Detect which cell encompasses the target text, then output its (x, y) center coordinate. 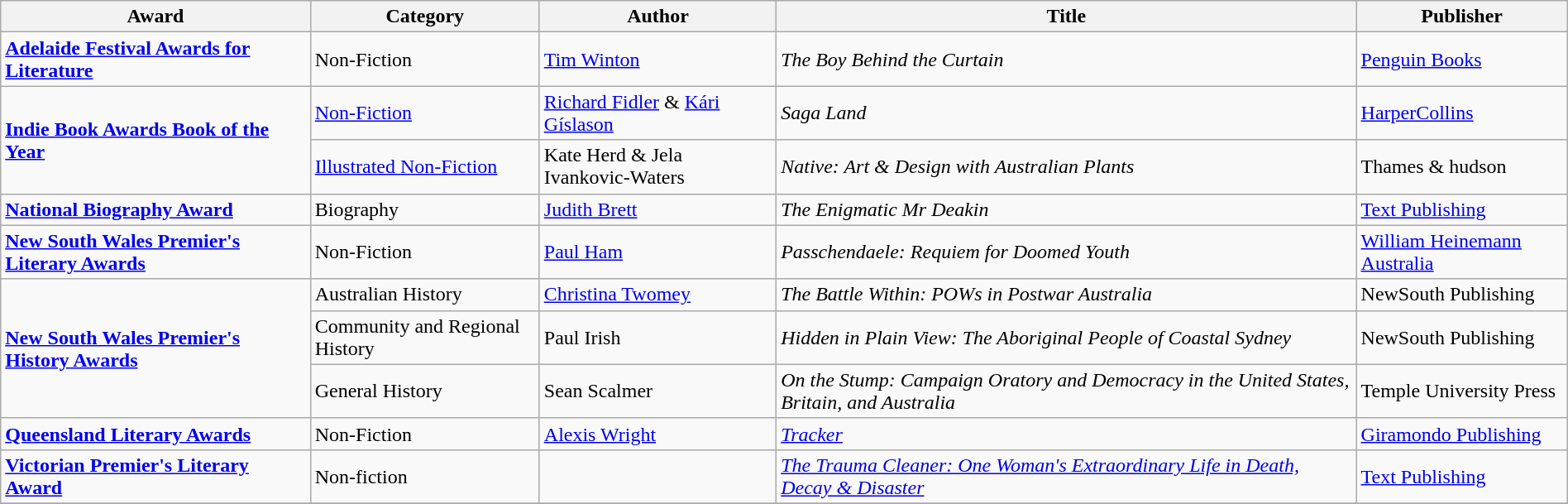
Saga Land (1067, 113)
Giramondo Publishing (1462, 434)
Alexis Wright (657, 434)
Richard Fidler & Kári Gíslason (657, 113)
Tim Winton (657, 60)
Title (1067, 17)
Sean Scalmer (657, 391)
Tracker (1067, 434)
Christina Twomey (657, 295)
Judith Brett (657, 209)
The Battle Within: POWs in Postwar Australia (1067, 295)
On the Stump: Campaign Oratory and Democracy in the United States, Britain, and Australia (1067, 391)
Queensland Literary Awards (155, 434)
New South Wales Premier's History Awards (155, 348)
Publisher (1462, 17)
Illustrated Non-Fiction (425, 167)
Victorian Premier's Literary Award (155, 477)
National Biography Award (155, 209)
Temple University Press (1462, 391)
William Heinemann Australia (1462, 252)
New South Wales Premier's Literary Awards (155, 252)
Paul Irish (657, 338)
Category (425, 17)
Indie Book Awards Book of the Year (155, 140)
The Boy Behind the Curtain (1067, 60)
Kate Herd & Jela Ivankovic-Waters (657, 167)
Award (155, 17)
Hidden in Plain View: The Aboriginal People of Coastal Sydney (1067, 338)
The Enigmatic Mr Deakin (1067, 209)
Non-fiction (425, 477)
Native: Art & Design with Australian Plants (1067, 167)
Community and Regional History (425, 338)
General History (425, 391)
Author (657, 17)
Biography (425, 209)
Australian History (425, 295)
Paul Ham (657, 252)
Adelaide Festival Awards for Literature (155, 60)
The Trauma Cleaner: One Woman's Extraordinary Life in Death, Decay & Disaster (1067, 477)
HarperCollins (1462, 113)
Penguin Books (1462, 60)
Thames & hudson (1462, 167)
Passchendaele: Requiem for Doomed Youth (1067, 252)
